Search for the cell housing the specified text and yield its [x, y] center coordinate. 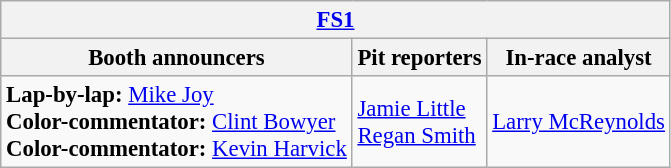
Lap-by-lap: Mike JoyColor-commentator: Clint BowyerColor-commentator: Kevin Harvick [176, 122]
In-race analyst [578, 58]
Booth announcers [176, 58]
Pit reporters [420, 58]
Jamie LittleRegan Smith [420, 122]
Larry McReynolds [578, 122]
FS1 [336, 20]
